Locate the cell with the specified text and output its [x, y] center coordinate. 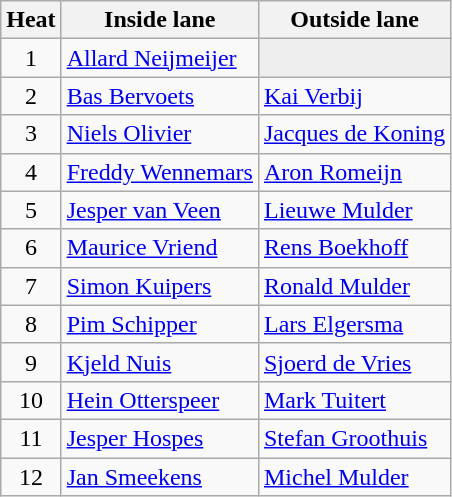
3 [31, 134]
Niels Olivier [160, 134]
9 [31, 362]
Aron Romeijn [354, 172]
Ronald Mulder [354, 286]
Lars Elgersma [354, 324]
8 [31, 324]
12 [31, 477]
Mark Tuitert [354, 400]
Jacques de Koning [354, 134]
Bas Bervoets [160, 96]
Allard Neijmeijer [160, 58]
5 [31, 210]
Jesper Hospes [160, 438]
Maurice Vriend [160, 248]
7 [31, 286]
Pim Schipper [160, 324]
2 [31, 96]
10 [31, 400]
Outside lane [354, 20]
Stefan Groothuis [354, 438]
Jan Smeekens [160, 477]
11 [31, 438]
Hein Otterspeer [160, 400]
4 [31, 172]
Rens Boekhoff [354, 248]
Freddy Wennemars [160, 172]
Heat [31, 20]
Michel Mulder [354, 477]
1 [31, 58]
Simon Kuipers [160, 286]
Kai Verbij [354, 96]
Jesper van Veen [160, 210]
Inside lane [160, 20]
Lieuwe Mulder [354, 210]
Kjeld Nuis [160, 362]
Sjoerd de Vries [354, 362]
6 [31, 248]
